Extract the (x, y) coordinate from the center of the cell holding the provided text.  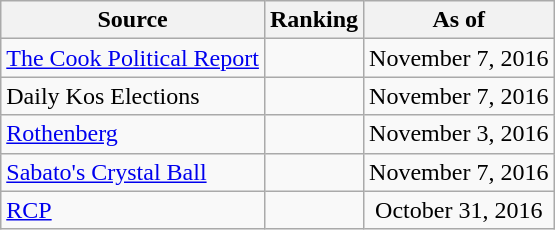
November 3, 2016 (459, 134)
As of (459, 20)
RCP (133, 210)
Source (133, 20)
Sabato's Crystal Ball (133, 172)
Daily Kos Elections (133, 96)
Ranking (314, 20)
October 31, 2016 (459, 210)
The Cook Political Report (133, 58)
Rothenberg (133, 134)
